Pinpoint the cell where the given text exists, returning its [X, Y] midpoint coordinate. 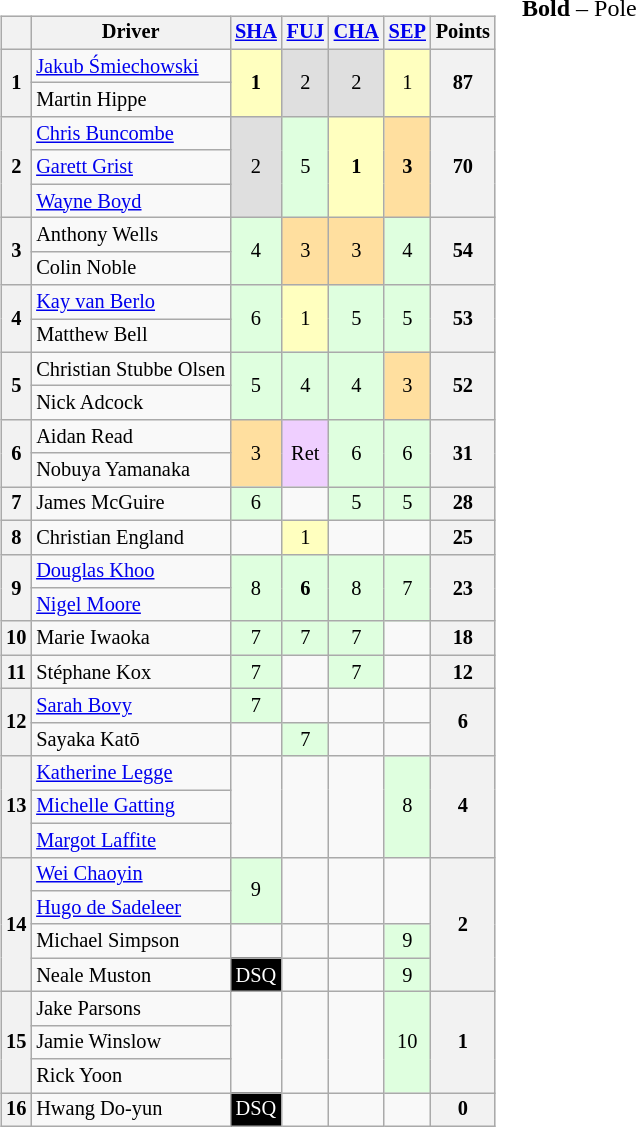
Driver [130, 33]
Stéphane Kox [130, 672]
Neale Muston [130, 975]
Michael Simpson [130, 941]
Ret [306, 454]
28 [463, 504]
Jakub Śmiechowski [130, 66]
25 [463, 537]
Kay van Berlo [130, 302]
13 [16, 806]
Sayaka Katō [130, 739]
Hwang Do-yun [130, 1110]
Christian Stubbe Olsen [130, 369]
SHA [256, 33]
SEP [408, 33]
FUJ [306, 33]
Anthony Wells [130, 235]
Michelle Gatting [130, 807]
Martin Hippe [130, 100]
Garett Grist [130, 167]
James McGuire [130, 504]
16 [16, 1110]
15 [16, 1042]
Katherine Legge [130, 773]
54 [463, 252]
0 [463, 1110]
31 [463, 454]
Aidan Read [130, 437]
Jamie Winslow [130, 1042]
87 [463, 82]
23 [463, 588]
Christian England [130, 537]
Nigel Moore [130, 605]
Points [463, 33]
11 [16, 672]
18 [463, 638]
Chris Buncombe [130, 134]
Sarah Bovy [130, 706]
Wei Chaoyin [130, 874]
Wayne Boyd [130, 201]
Hugo de Sadeleer [130, 908]
Marie Iwaoka [130, 638]
Margot Laffite [130, 840]
Rick Yoon [130, 1076]
52 [463, 386]
70 [463, 168]
Jake Parsons [130, 1009]
CHA [356, 33]
53 [463, 318]
Colin Noble [130, 268]
14 [16, 924]
Douglas Khoo [130, 571]
Nick Adcock [130, 403]
Nobuya Yamanaka [130, 470]
Matthew Bell [130, 336]
